Search for the cell housing the specified text and yield its [X, Y] center coordinate. 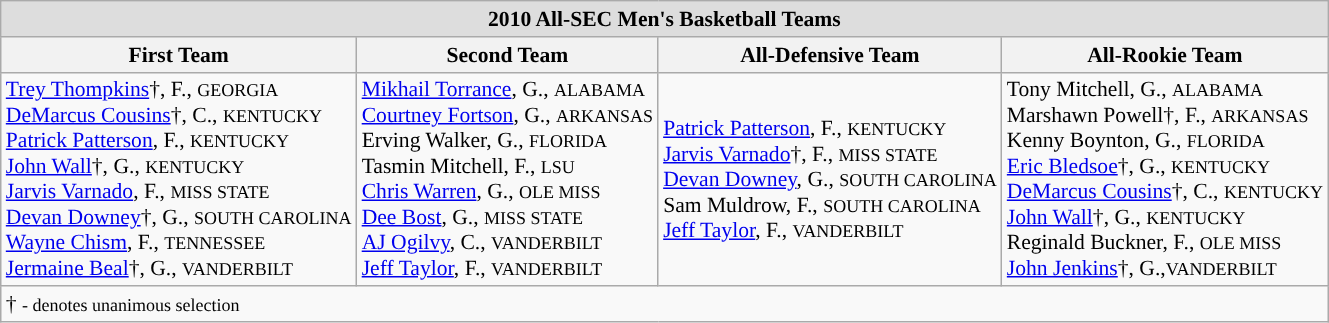
† - denotes unanimous selection [664, 305]
All-Rookie Team [1165, 55]
First Team [179, 55]
All-Defensive Team [830, 55]
2010 All-SEC Men's Basketball Teams [664, 19]
Second Team [508, 55]
